Search for the cell housing the specified text and yield its [X, Y] center coordinate. 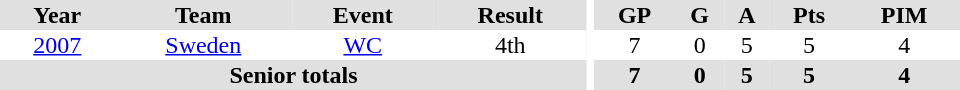
Team [204, 15]
A [747, 15]
4th [511, 45]
Year [58, 15]
2007 [58, 45]
G [700, 15]
Result [511, 15]
WC [363, 45]
Event [363, 15]
Senior totals [294, 75]
PIM [904, 15]
Sweden [204, 45]
GP [635, 15]
Pts [810, 15]
